Find where the given text appears and provide that cell's center as (X, Y) coordinate. 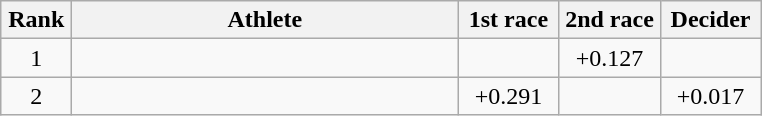
+0.127 (610, 58)
1 (36, 58)
1st race (508, 20)
Decider (710, 20)
2 (36, 96)
+0.291 (508, 96)
Athlete (265, 20)
Rank (36, 20)
+0.017 (710, 96)
2nd race (610, 20)
